From the cell containing the given text, extract its center point as (x, y) coordinate. 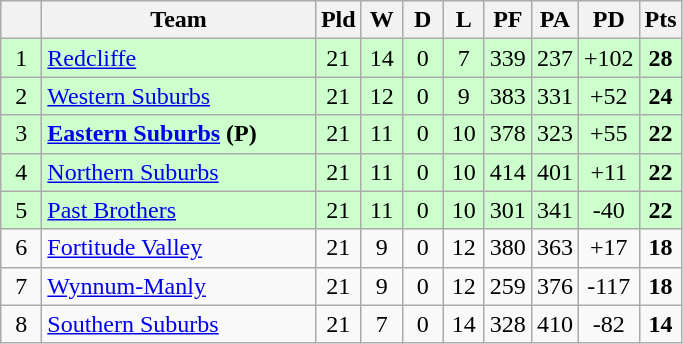
5 (22, 210)
414 (508, 172)
+11 (608, 172)
28 (660, 58)
Southern Suburbs (179, 324)
1 (22, 58)
-117 (608, 286)
24 (660, 96)
339 (508, 58)
380 (508, 248)
6 (22, 248)
8 (22, 324)
Redcliffe (179, 58)
L (464, 20)
3 (22, 134)
2 (22, 96)
D (422, 20)
PD (608, 20)
341 (554, 210)
376 (554, 286)
Fortitude Valley (179, 248)
301 (508, 210)
383 (508, 96)
Northern Suburbs (179, 172)
331 (554, 96)
W (382, 20)
Eastern Suburbs (P) (179, 134)
4 (22, 172)
328 (508, 324)
+102 (608, 58)
323 (554, 134)
+52 (608, 96)
+55 (608, 134)
363 (554, 248)
-82 (608, 324)
237 (554, 58)
Western Suburbs (179, 96)
410 (554, 324)
Pld (338, 20)
PF (508, 20)
401 (554, 172)
PA (554, 20)
Pts (660, 20)
Wynnum-Manly (179, 286)
259 (508, 286)
378 (508, 134)
-40 (608, 210)
Past Brothers (179, 210)
+17 (608, 248)
Team (179, 20)
